Return the [X, Y] coordinate for the center point of the cell that contains the specified text.  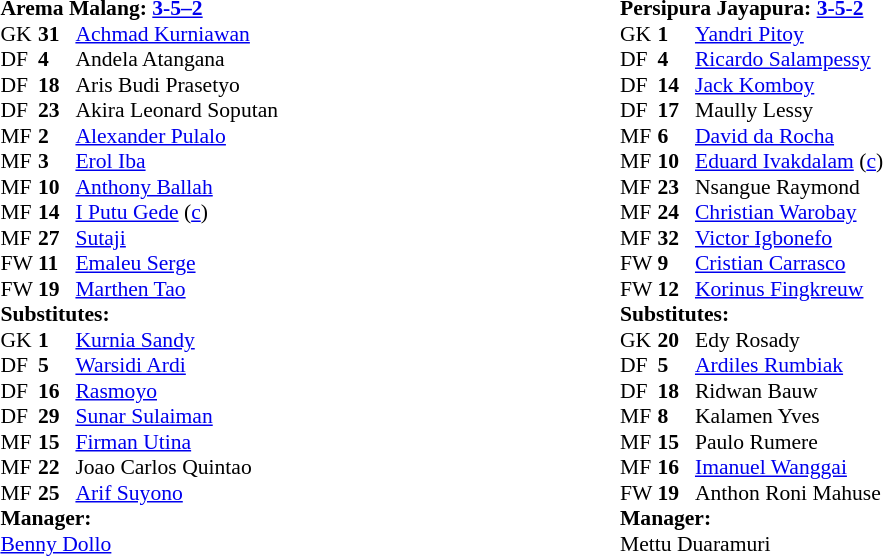
Anthony Ballah [176, 187]
22 [57, 467]
Eduard Ivakdalam (c) [789, 161]
Marthen Tao [176, 289]
David da Rocha [789, 136]
Paulo Rumere [789, 442]
Maully Lessy [789, 111]
Ridwan Bauw [789, 391]
Cristian Carrasco [789, 263]
Andela Atangana [176, 59]
Kurnia Sandy [176, 340]
Christian Warobay [789, 213]
2 [57, 136]
3 [57, 161]
Erol Iba [176, 161]
20 [676, 340]
Aris Budi Prasetyo [176, 85]
27 [57, 238]
Edy Rosady [789, 340]
24 [676, 213]
Akira Leonard Soputan [176, 111]
12 [676, 289]
Ardiles Rumbiak [789, 365]
Sunar Sulaiman [176, 417]
Nsangue Raymond [789, 187]
Korinus Fingkreuw [789, 289]
9 [676, 263]
Alexander Pulalo [176, 136]
25 [57, 493]
Victor Igbonefo [789, 238]
Warsidi Ardi [176, 365]
I Putu Gede (c) [176, 213]
32 [676, 238]
Arif Suyono [176, 493]
17 [676, 111]
Emaleu Serge [176, 263]
Sutaji [176, 238]
Jack Komboy [789, 85]
Imanuel Wanggai [789, 467]
11 [57, 263]
Rasmoyo [176, 391]
Joao Carlos Quintao [176, 467]
6 [676, 136]
Firman Utina [176, 442]
29 [57, 417]
Kalamen Yves [789, 417]
8 [676, 417]
Anthon Roni Mahuse [789, 493]
Yandri Pitoy [789, 34]
31 [57, 34]
Ricardo Salampessy [789, 59]
Achmad Kurniawan [176, 34]
